Identify which cell holds the provided text, then report its [x, y] central coordinate. 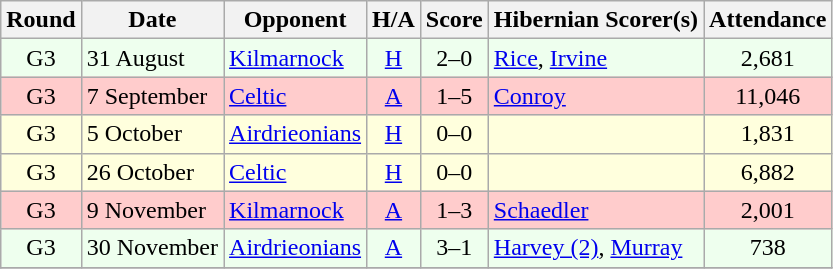
5 October [152, 134]
Score [454, 20]
Harvey (2), Murray [596, 248]
6,882 [768, 172]
H/A [394, 20]
2,681 [768, 58]
738 [768, 248]
3–1 [454, 248]
2,001 [768, 210]
1,831 [768, 134]
9 November [152, 210]
2–0 [454, 58]
1–5 [454, 96]
Hibernian Scorer(s) [596, 20]
Attendance [768, 20]
Conroy [596, 96]
Schaedler [596, 210]
Date [152, 20]
31 August [152, 58]
11,046 [768, 96]
Rice, Irvine [596, 58]
Opponent [296, 20]
7 September [152, 96]
Round [41, 20]
30 November [152, 248]
1–3 [454, 210]
26 October [152, 172]
